Output the (X, Y) coordinate of the center of the cell containing the given text.  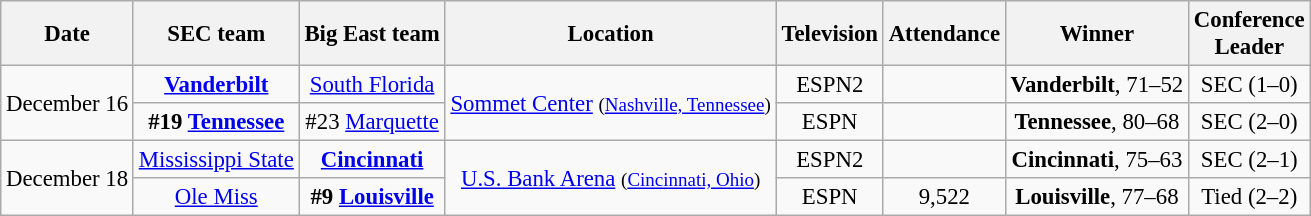
Vanderbilt (216, 85)
South Florida (372, 85)
Tied (2–2) (1249, 197)
9,522 (944, 197)
U.S. Bank Arena (Cincinnati, Ohio) (610, 178)
Television (830, 34)
Cincinnati, 75–63 (1096, 160)
Vanderbilt, 71–52 (1096, 85)
Attendance (944, 34)
December 18 (68, 178)
Tennessee, 80–68 (1096, 122)
ConferenceLeader (1249, 34)
Location (610, 34)
SEC (2–1) (1249, 160)
Date (68, 34)
Mississippi State (216, 160)
Winner (1096, 34)
#19 Tennessee (216, 122)
#23 Marquette (372, 122)
Ole Miss (216, 197)
SEC (1–0) (1249, 85)
SEC (2–0) (1249, 122)
Louisville, 77–68 (1096, 197)
SEC team (216, 34)
December 16 (68, 104)
Big East team (372, 34)
#9 Louisville (372, 197)
Sommet Center (Nashville, Tennessee) (610, 104)
Cincinnati (372, 160)
